Return (x, y) of the center of cell containing provided text 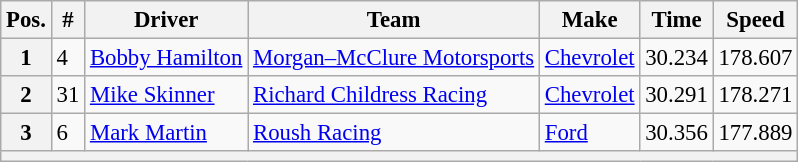
30.234 (676, 58)
Richard Childress Racing (394, 95)
4 (68, 58)
Driver (166, 20)
178.607 (756, 58)
Make (589, 20)
Mark Martin (166, 133)
Morgan–McClure Motorsports (394, 58)
# (68, 20)
3 (26, 133)
Bobby Hamilton (166, 58)
178.271 (756, 95)
30.356 (676, 133)
Ford (589, 133)
2 (26, 95)
177.889 (756, 133)
1 (26, 58)
Mike Skinner (166, 95)
Speed (756, 20)
31 (68, 95)
30.291 (676, 95)
Time (676, 20)
6 (68, 133)
Team (394, 20)
Pos. (26, 20)
Roush Racing (394, 133)
